Locate the cell with the specified text and output its (x, y) center coordinate. 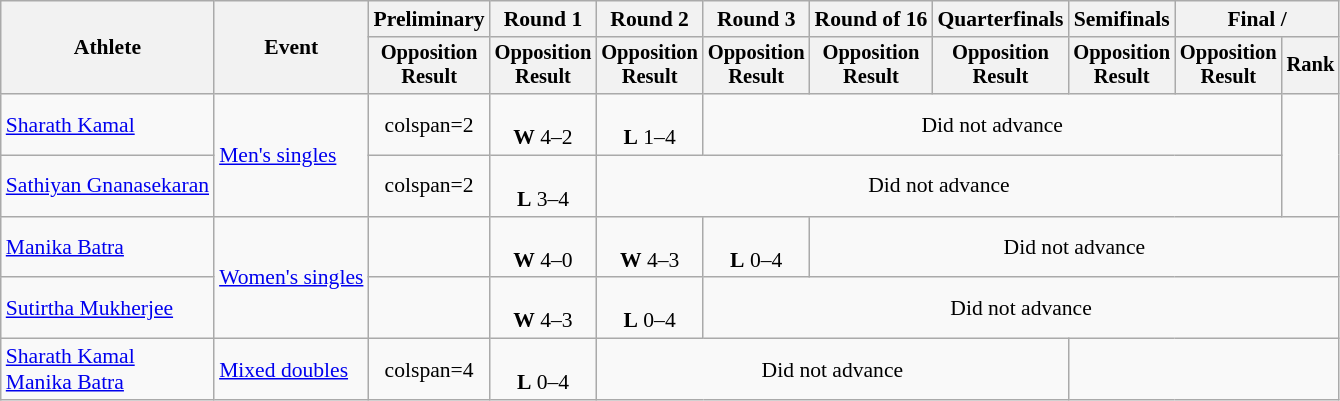
Round 1 (544, 19)
Athlete (108, 48)
Semifinals (1122, 19)
Mixed doubles (291, 370)
Women's singles (291, 278)
Sharath Kamal (108, 124)
Preliminary (428, 19)
Manika Batra (108, 248)
Rank (1311, 66)
Sutirtha Mukherjee (108, 308)
Men's singles (291, 155)
Event (291, 48)
colspan=4 (428, 370)
L 1–4 (650, 124)
L 3–4 (544, 186)
Round of 16 (870, 19)
Sharath Kamal Manika Batra (108, 370)
W 4–2 (544, 124)
Sathiyan Gnanasekaran (108, 186)
Quarterfinals (1000, 19)
Round 2 (650, 19)
Round 3 (756, 19)
Final / (1257, 19)
W 4–0 (544, 248)
